Determine the (x, y) coordinate at the center of the cell enclosing the given text.  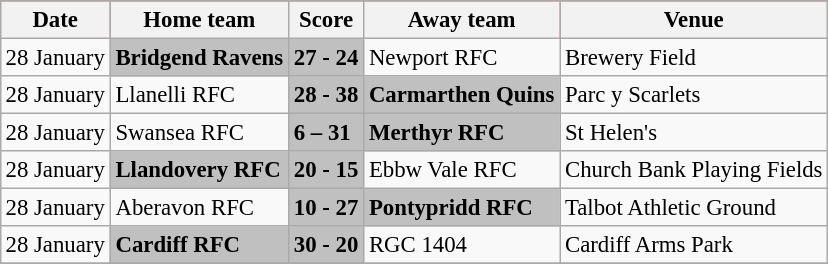
Aberavon RFC (199, 208)
Pontypridd RFC (462, 208)
Newport RFC (462, 57)
Merthyr RFC (462, 133)
Bridgend Ravens (199, 57)
Talbot Athletic Ground (694, 208)
Swansea RFC (199, 133)
Parc y Scarlets (694, 95)
Brewery Field (694, 57)
6 – 31 (326, 133)
Carmarthen Quins (462, 95)
Ebbw Vale RFC (462, 170)
Score (326, 20)
Venue (694, 20)
20 - 15 (326, 170)
27 - 24 (326, 57)
Home team (199, 20)
30 - 20 (326, 245)
Date (55, 20)
Away team (462, 20)
Llandovery RFC (199, 170)
St Helen's (694, 133)
Cardiff Arms Park (694, 245)
Church Bank Playing Fields (694, 170)
Cardiff RFC (199, 245)
RGC 1404 (462, 245)
28 - 38 (326, 95)
Llanelli RFC (199, 95)
10 - 27 (326, 208)
